Find where the given text appears and provide that cell's center as [X, Y] coordinate. 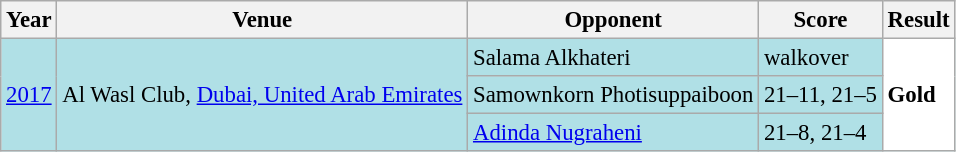
21–8, 21–4 [821, 133]
walkover [821, 58]
2017 [29, 96]
Venue [262, 20]
Result [918, 20]
Score [821, 20]
Salama Alkhateri [614, 58]
Adinda Nugraheni [614, 133]
Year [29, 20]
Gold [918, 96]
Al Wasl Club, Dubai, United Arab Emirates [262, 96]
Opponent [614, 20]
Samownkorn Photisuppaiboon [614, 95]
21–11, 21–5 [821, 95]
